Extract the (X, Y) coordinate from the center of the cell holding the provided text.  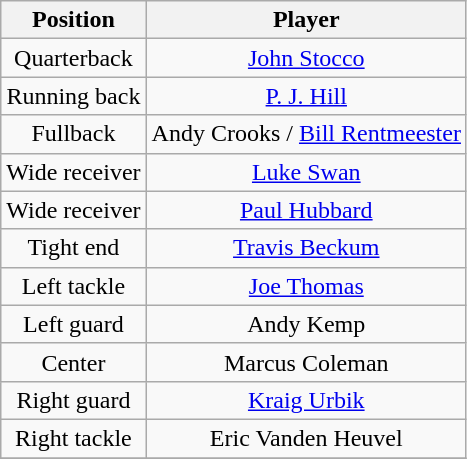
Player (306, 20)
Running back (74, 96)
Fullback (74, 134)
Center (74, 362)
P. J. Hill (306, 96)
John Stocco (306, 58)
Left tackle (74, 286)
Joe Thomas (306, 286)
Travis Beckum (306, 248)
Quarterback (74, 58)
Right guard (74, 400)
Marcus Coleman (306, 362)
Andy Kemp (306, 324)
Eric Vanden Heuvel (306, 438)
Paul Hubbard (306, 210)
Kraig Urbik (306, 400)
Tight end (74, 248)
Left guard (74, 324)
Andy Crooks / Bill Rentmeester (306, 134)
Luke Swan (306, 172)
Position (74, 20)
Right tackle (74, 438)
